Detect which cell encompasses the target text, then output its (x, y) center coordinate. 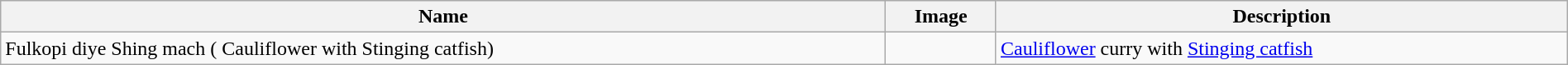
Cauliflower curry with Stinging catfish (1282, 48)
Image (941, 17)
Name (443, 17)
Fulkopi diye Shing mach ( Cauliflower with Stinging catfish) (443, 48)
Description (1282, 17)
